Search for the cell housing the specified text and yield its [x, y] center coordinate. 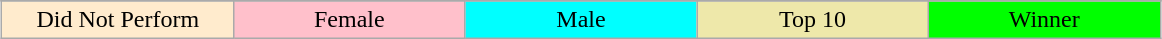
Did Not Perform [118, 20]
Male [581, 20]
Winner [1044, 20]
Female [350, 20]
Top 10 [813, 20]
